Determine the (X, Y) coordinate at the center of the cell enclosing the given text.  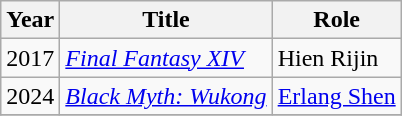
2017 (30, 58)
Role (336, 20)
Black Myth: Wukong (166, 96)
Year (30, 20)
2024 (30, 96)
Title (166, 20)
Erlang Shen (336, 96)
Final Fantasy XIV (166, 58)
Hien Rijin (336, 58)
